Identify which cell holds the provided text, then report its (x, y) central coordinate. 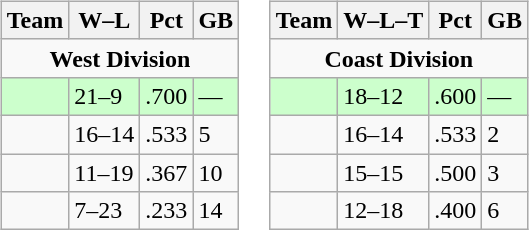
.700 (166, 96)
.600 (456, 96)
West Division (120, 58)
15–15 (384, 173)
11–19 (104, 173)
.400 (456, 211)
18–12 (384, 96)
.500 (456, 173)
10 (216, 173)
Coast Division (398, 58)
.233 (166, 211)
3 (505, 173)
21–9 (104, 96)
W–L–T (384, 20)
12–18 (384, 211)
.367 (166, 173)
5 (216, 134)
6 (505, 211)
7–23 (104, 211)
14 (216, 211)
W–L (104, 20)
2 (505, 134)
